For the text-containing cell, return its midpoint in (x, y) coordinate format. 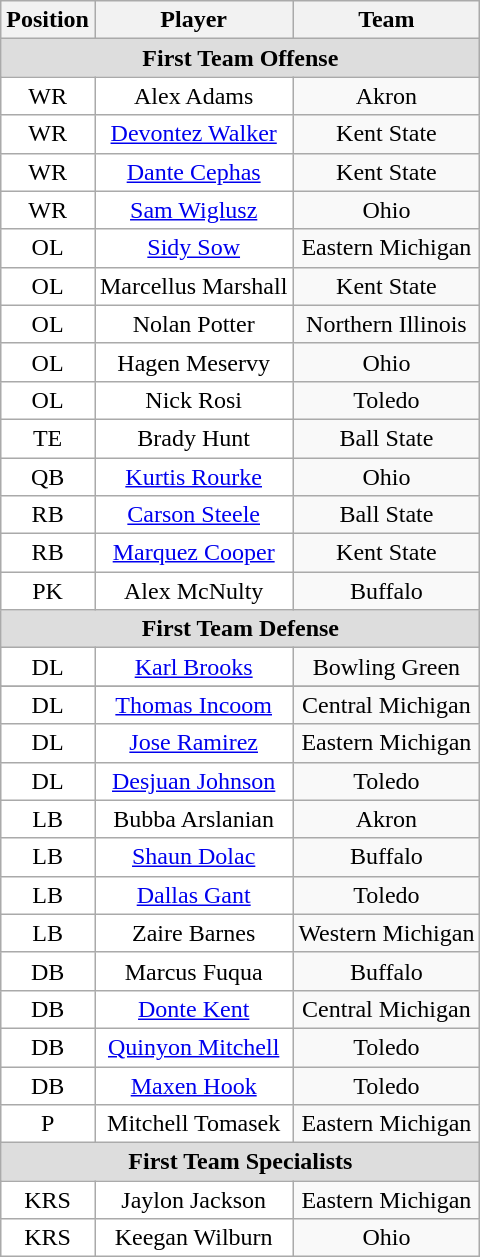
QB (48, 477)
Shaun Dolac (193, 857)
Brady Hunt (193, 438)
P (48, 1124)
Devontez Walker (193, 134)
Northern Illinois (386, 324)
Quinyon Mitchell (193, 1047)
TE (48, 438)
Nolan Potter (193, 324)
Maxen Hook (193, 1085)
Position (48, 20)
Sam Wiglusz (193, 210)
Bowling Green (386, 667)
Kurtis Rourke (193, 477)
Nick Rosi (193, 400)
Alex Adams (193, 96)
Player (193, 20)
Thomas Incoom (193, 705)
Western Michigan (386, 933)
First Team Specialists (240, 1162)
First Team Offense (240, 58)
Hagen Meservy (193, 362)
First Team Defense (240, 629)
Dante Cephas (193, 172)
Donte Kent (193, 1009)
Alex McNulty (193, 591)
Desjuan Johnson (193, 781)
Mitchell Tomasek (193, 1124)
Bubba Arslanian (193, 819)
PK (48, 591)
Jose Ramirez (193, 743)
Team (386, 20)
Karl Brooks (193, 667)
Marquez Cooper (193, 553)
Zaire Barnes (193, 933)
Carson Steele (193, 515)
Dallas Gant (193, 895)
Keegan Wilburn (193, 1238)
Marcellus Marshall (193, 286)
Sidy Sow (193, 248)
Jaylon Jackson (193, 1200)
Marcus Fuqua (193, 971)
